Output the (x, y) coordinate of the center of the cell containing the given text.  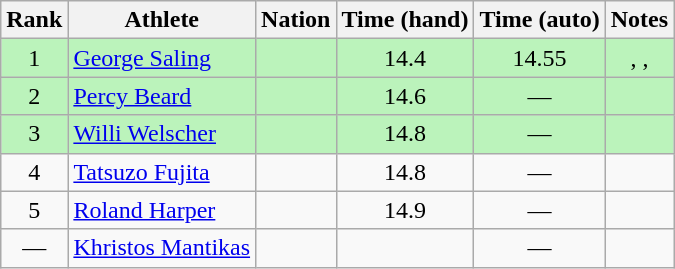
Athlete (162, 20)
Khristos Mantikas (162, 248)
George Saling (162, 58)
14.4 (405, 58)
14.6 (405, 96)
Willi Welscher (162, 134)
14.9 (405, 210)
Notes (639, 20)
14.55 (540, 58)
, , (639, 58)
1 (34, 58)
Nation (296, 20)
Tatsuzo Fujita (162, 172)
3 (34, 134)
4 (34, 172)
2 (34, 96)
Percy Beard (162, 96)
Rank (34, 20)
Time (auto) (540, 20)
Roland Harper (162, 210)
Time (hand) (405, 20)
5 (34, 210)
